Capture the cell that displays the provided text and extract its (X, Y) central coordinate. 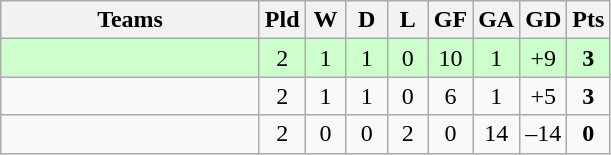
GF (450, 20)
10 (450, 58)
+5 (544, 96)
14 (496, 134)
6 (450, 96)
Pld (282, 20)
D (366, 20)
–14 (544, 134)
W (326, 20)
Teams (130, 20)
Pts (588, 20)
L (408, 20)
GD (544, 20)
+9 (544, 58)
GA (496, 20)
